Locate the cell with the specified text and output its (x, y) center coordinate. 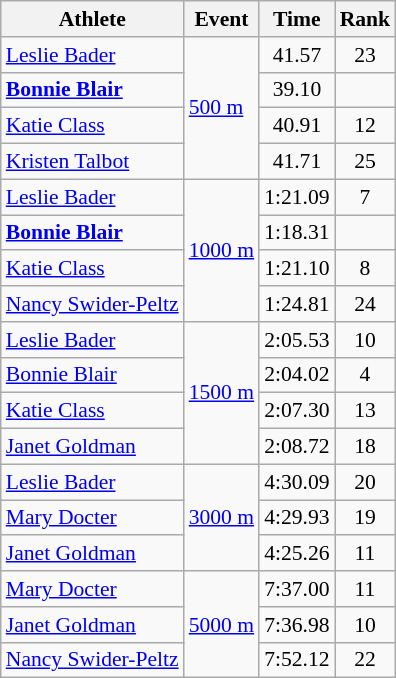
Time (296, 19)
1:18.31 (296, 233)
1:21.10 (296, 269)
Event (222, 19)
Kristen Talbot (92, 162)
2:08.72 (296, 447)
12 (366, 126)
1:21.09 (296, 197)
4:30.09 (296, 482)
22 (366, 660)
7:52.12 (296, 660)
18 (366, 447)
8 (366, 269)
25 (366, 162)
23 (366, 55)
13 (366, 411)
41.71 (296, 162)
1:24.81 (296, 304)
1000 m (222, 250)
5000 m (222, 624)
Athlete (92, 19)
4:29.93 (296, 518)
24 (366, 304)
2:07.30 (296, 411)
Rank (366, 19)
2:05.53 (296, 340)
19 (366, 518)
4:25.26 (296, 554)
2:04.02 (296, 375)
7:37.00 (296, 589)
7:36.98 (296, 625)
20 (366, 482)
1500 m (222, 393)
7 (366, 197)
39.10 (296, 90)
3000 m (222, 518)
500 m (222, 108)
41.57 (296, 55)
40.91 (296, 126)
4 (366, 375)
